Extract the (X, Y) coordinate from the center of the cell holding the provided text.  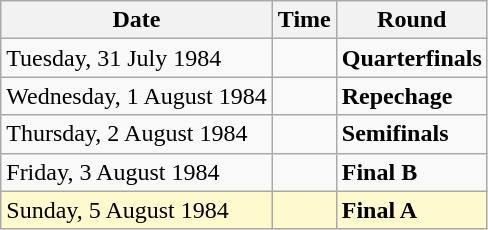
Thursday, 2 August 1984 (137, 134)
Wednesday, 1 August 1984 (137, 96)
Friday, 3 August 1984 (137, 172)
Semifinals (412, 134)
Repechage (412, 96)
Date (137, 20)
Time (304, 20)
Tuesday, 31 July 1984 (137, 58)
Final A (412, 210)
Quarterfinals (412, 58)
Final B (412, 172)
Round (412, 20)
Sunday, 5 August 1984 (137, 210)
